Identify which cell holds the provided text, then report its (x, y) central coordinate. 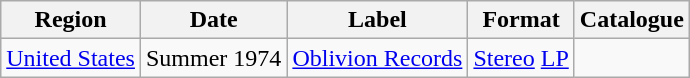
Catalogue (632, 20)
Label (378, 20)
Summer 1974 (213, 58)
Format (521, 20)
Stereo LP (521, 58)
Oblivion Records (378, 58)
United States (71, 58)
Date (213, 20)
Region (71, 20)
